Search for the cell housing the specified text and yield its [x, y] center coordinate. 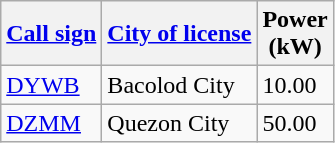
50.00 [295, 123]
Bacolod City [180, 85]
DYWB [52, 85]
Power(kW) [295, 34]
Call sign [52, 34]
10.00 [295, 85]
City of license [180, 34]
DZMM [52, 123]
Quezon City [180, 123]
